For the text-containing cell, return its midpoint in (X, Y) coordinate format. 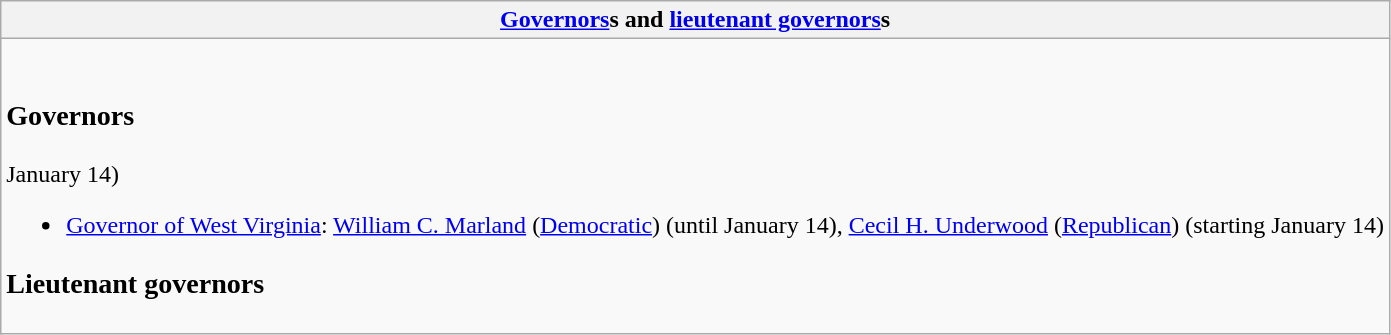
Governorss and lieutenant governorss (696, 20)
